Determine the [x, y] coordinate at the center of the cell enclosing the given text.  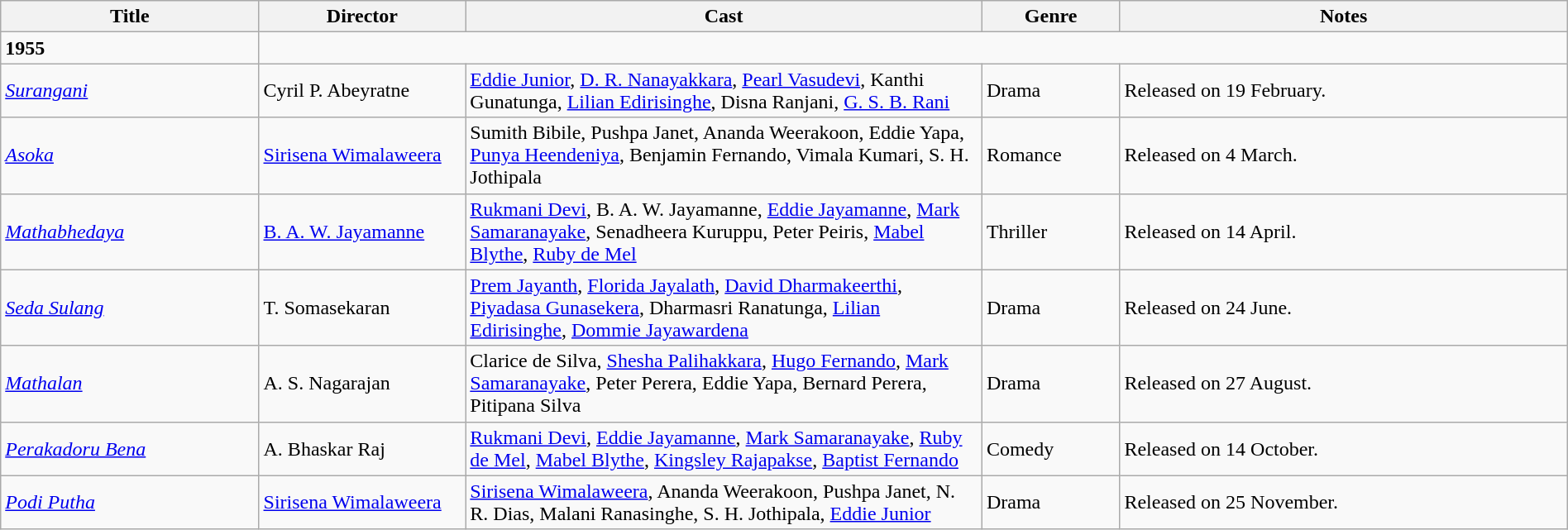
Rukmani Devi, B. A. W. Jayamanne, Eddie Jayamanne, Mark Samaranayake, Senadheera Kuruppu, Peter Peiris, Mabel Blythe, Ruby de Mel [724, 232]
Director [362, 17]
Surangani [130, 91]
Released on 14 October. [1343, 448]
Released on 24 June. [1343, 308]
Podi Putha [130, 503]
A. S. Nagarajan [362, 384]
Cyril P. Abeyratne [362, 91]
Thriller [1050, 232]
1955 [130, 48]
Romance [1050, 155]
B. A. W. Jayamanne [362, 232]
Released on 19 February. [1343, 91]
Released on 4 March. [1343, 155]
Comedy [1050, 448]
T. Somasekaran [362, 308]
Sirisena Wimalaweera, Ananda Weerakoon, Pushpa Janet, N. R. Dias, Malani Ranasinghe, S. H. Jothipala, Eddie Junior [724, 503]
Seda Sulang [130, 308]
Eddie Junior, D. R. Nanayakkara, Pearl Vasudevi, Kanthi Gunatunga, Lilian Edirisinghe, Disna Ranjani, G. S. B. Rani [724, 91]
Clarice de Silva, Shesha Palihakkara, Hugo Fernando, Mark Samaranayake, Peter Perera, Eddie Yapa, Bernard Perera, Pitipana Silva [724, 384]
Notes [1343, 17]
Released on 25 November. [1343, 503]
Perakadoru Bena [130, 448]
Asoka [130, 155]
Mathalan [130, 384]
Released on 14 April. [1343, 232]
Title [130, 17]
Genre [1050, 17]
Mathabhedaya [130, 232]
Prem Jayanth, Florida Jayalath, David Dharmakeerthi, Piyadasa Gunasekera, Dharmasri Ranatunga, Lilian Edirisinghe, Dommie Jayawardena [724, 308]
Rukmani Devi, Eddie Jayamanne, Mark Samaranayake, Ruby de Mel, Mabel Blythe, Kingsley Rajapakse, Baptist Fernando [724, 448]
Sumith Bibile, Pushpa Janet, Ananda Weerakoon, Eddie Yapa, Punya Heendeniya, Benjamin Fernando, Vimala Kumari, S. H. Jothipala [724, 155]
Cast [724, 17]
Released on 27 August. [1343, 384]
A. Bhaskar Raj [362, 448]
